Output the [x, y] coordinate of the center of the cell containing the given text.  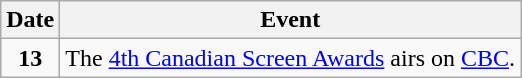
13 [30, 58]
The 4th Canadian Screen Awards airs on CBC. [290, 58]
Date [30, 20]
Event [290, 20]
